Extract the (X, Y) coordinate from the center of the cell holding the provided text.  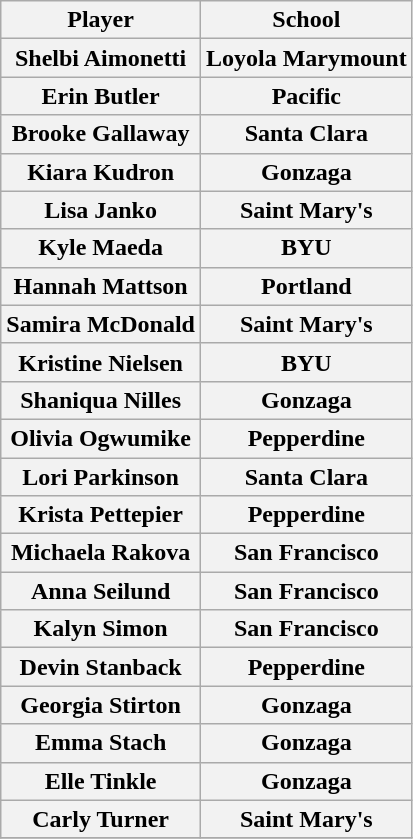
Erin Butler (101, 96)
Kalyn Simon (101, 629)
Pacific (306, 96)
Shaniqua Nilles (101, 400)
Lisa Janko (101, 210)
Krista Pettepier (101, 515)
Carly Turner (101, 819)
Portland (306, 286)
Hannah Mattson (101, 286)
Loyola Marymount (306, 58)
Brooke Gallaway (101, 134)
Emma Stach (101, 743)
Samira McDonald (101, 324)
Kristine Nielsen (101, 362)
School (306, 20)
Anna Seilund (101, 591)
Shelbi Aimonetti (101, 58)
Elle Tinkle (101, 781)
Kyle Maeda (101, 248)
Player (101, 20)
Olivia Ogwumike (101, 438)
Devin Stanback (101, 667)
Kiara Kudron (101, 172)
Michaela Rakova (101, 553)
Georgia Stirton (101, 705)
Lori Parkinson (101, 477)
